Output the [X, Y] coordinate of the center of the cell containing the given text.  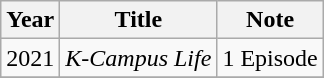
2021 [30, 58]
Title [138, 20]
1 Episode [270, 58]
Year [30, 20]
Note [270, 20]
K-Campus Life [138, 58]
